Pinpoint the cell where the given text exists, returning its [x, y] midpoint coordinate. 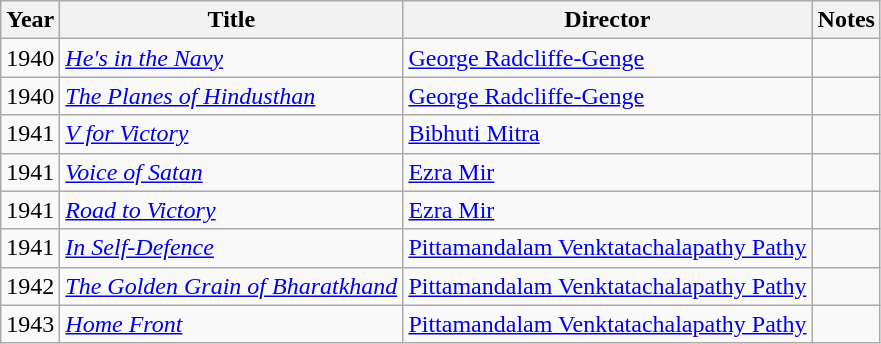
V for Victory [232, 134]
Year [30, 20]
Director [608, 20]
In Self-Defence [232, 248]
Home Front [232, 324]
He's in the Navy [232, 58]
Voice of Satan [232, 172]
The Golden Grain of Bharatkhand [232, 286]
Title [232, 20]
Bibhuti Mitra [608, 134]
1943 [30, 324]
1942 [30, 286]
Road to Victory [232, 210]
The Planes of Hindusthan [232, 96]
Notes [846, 20]
